Capture the cell that displays the provided text and extract its [X, Y] central coordinate. 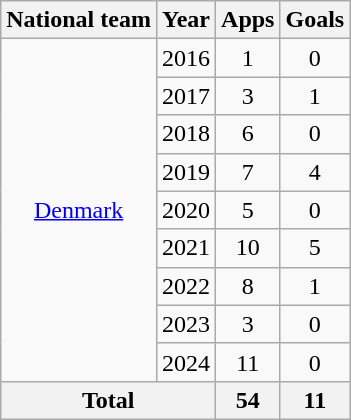
National team [79, 20]
2019 [186, 172]
2022 [186, 286]
2021 [186, 248]
2024 [186, 362]
8 [248, 286]
2016 [186, 58]
2017 [186, 96]
Apps [248, 20]
6 [248, 134]
54 [248, 400]
Year [186, 20]
4 [315, 172]
2020 [186, 210]
10 [248, 248]
Total [108, 400]
2023 [186, 324]
7 [248, 172]
Goals [315, 20]
2018 [186, 134]
Denmark [79, 210]
